Identify which cell holds the provided text, then report its [X, Y] central coordinate. 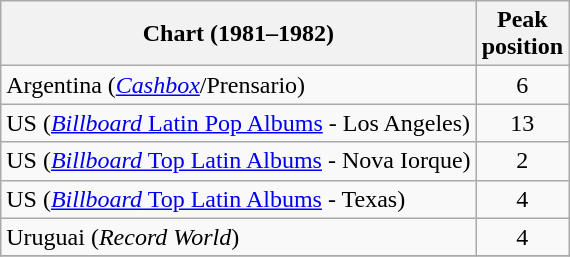
US (Billboard Top Latin Albums - Texas) [238, 199]
6 [522, 85]
13 [522, 123]
Uruguai (Record World) [238, 237]
2 [522, 161]
US (Billboard Top Latin Albums - Nova Iorque) [238, 161]
US (Billboard Latin Pop Albums - Los Angeles) [238, 123]
Argentina (Cashbox/Prensario) [238, 85]
Chart (1981–1982) [238, 34]
Peakposition [522, 34]
